Locate the cell with the specified text and output its (X, Y) center coordinate. 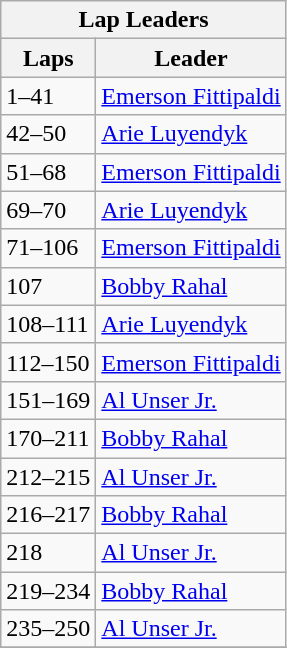
Lap Leaders (144, 20)
1–41 (48, 96)
235–250 (48, 629)
108–111 (48, 324)
112–150 (48, 362)
151–169 (48, 400)
212–215 (48, 477)
71–106 (48, 248)
218 (48, 553)
51–68 (48, 172)
69–70 (48, 210)
42–50 (48, 134)
Laps (48, 58)
170–211 (48, 438)
216–217 (48, 515)
219–234 (48, 591)
107 (48, 286)
Leader (191, 58)
